From the cell containing the given text, extract its center point as (x, y) coordinate. 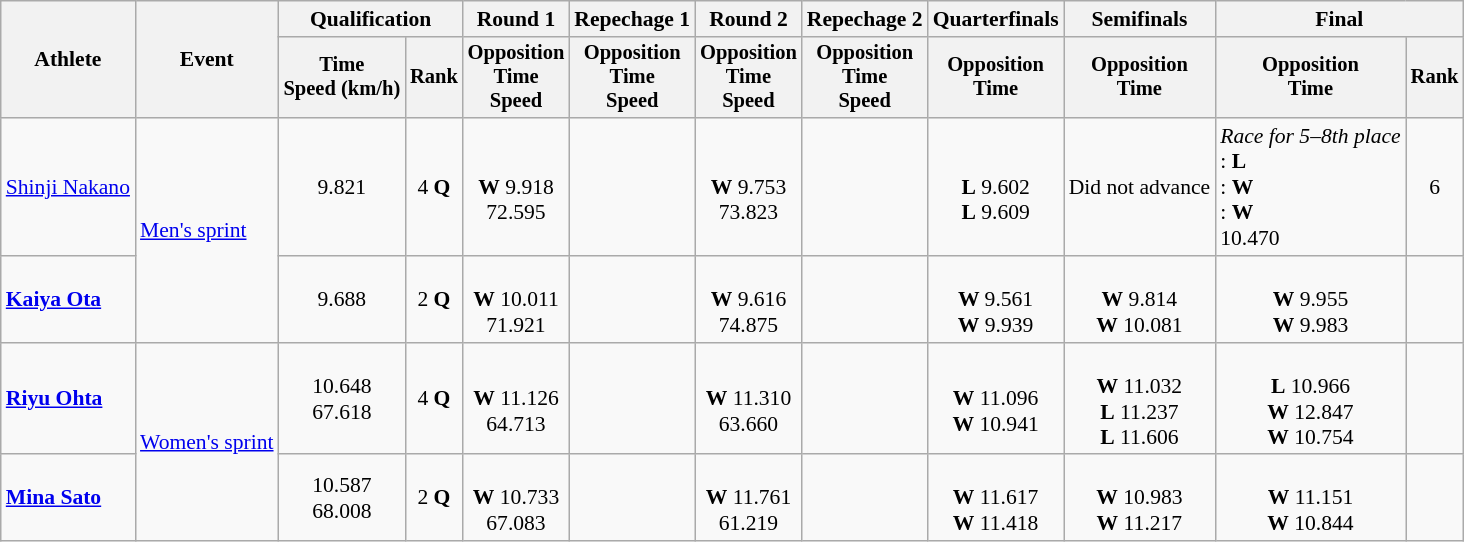
Shinji Nakano (68, 187)
Athlete (68, 60)
W 10.01171.921 (516, 300)
9.821 (342, 187)
W 9.561W 9.939 (996, 300)
W 11.096W 10.941 (996, 399)
W 9.91872.595 (516, 187)
Semifinals (1140, 19)
W 9.61674.875 (748, 300)
Mina Sato (68, 498)
Round 1 (516, 19)
Qualification (371, 19)
TimeSpeed (km/h) (342, 78)
Did not advance (1140, 187)
Kaiya Ota (68, 300)
W 9.814W 10.081 (1140, 300)
10.58768.008 (342, 498)
6 (1435, 187)
L 10.966W 12.847W 10.754 (1310, 399)
W 11.31063.660 (748, 399)
Quarterfinals (996, 19)
Women's sprint (207, 442)
W 10.983W 11.217 (1140, 498)
Repechage 2 (865, 19)
Final (1339, 19)
Round 2 (748, 19)
W 11.617W 11.418 (996, 498)
W 10.73367.083 (516, 498)
W 11.151W 10.844 (1310, 498)
Riyu Ohta (68, 399)
Event (207, 60)
Race for 5–8th place: L: W: W10.470 (1310, 187)
W 11.032L 11.237L 11.606 (1140, 399)
W 11.76161.219 (748, 498)
9.688 (342, 300)
Men's sprint (207, 230)
L 9.602L 9.609 (996, 187)
W 9.75373.823 (748, 187)
Repechage 1 (632, 19)
W 11.12664.713 (516, 399)
W 9.955W 9.983 (1310, 300)
10.64867.618 (342, 399)
